Search for the cell housing the specified text and yield its [x, y] center coordinate. 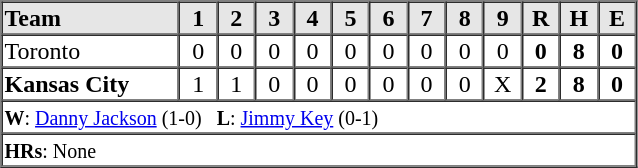
H [579, 18]
Team [91, 18]
6 [388, 18]
4 [312, 18]
7 [427, 18]
Kansas City [91, 84]
R [541, 18]
3 [274, 18]
5 [350, 18]
Toronto [91, 50]
9 [503, 18]
E [617, 18]
HRs: None [319, 150]
X [503, 84]
W: Danny Jackson (1-0) L: Jimmy Key (0-1) [319, 116]
